Pinpoint the cell where the given text exists, returning its (x, y) midpoint coordinate. 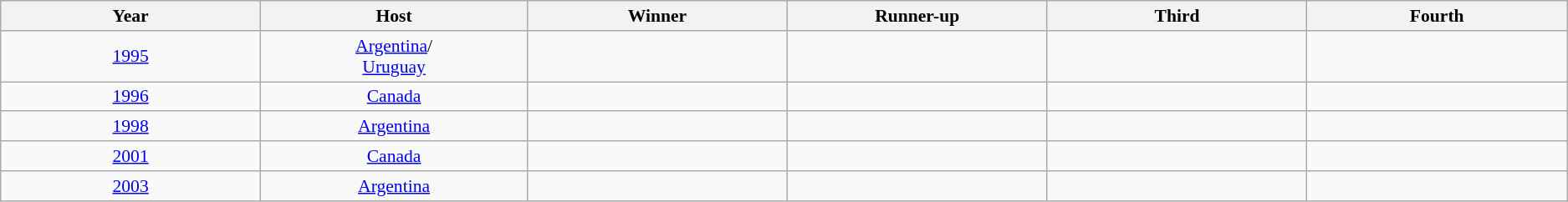
1995 (130, 57)
1998 (130, 127)
1996 (130, 97)
Winner (657, 16)
Fourth (1437, 16)
Third (1177, 16)
Argentina/Uruguay (393, 57)
2003 (130, 186)
Year (130, 16)
2001 (130, 156)
Runner-up (917, 16)
Host (393, 16)
